Scan for the cell matching the given text and deliver its (X, Y) coordinate at center. 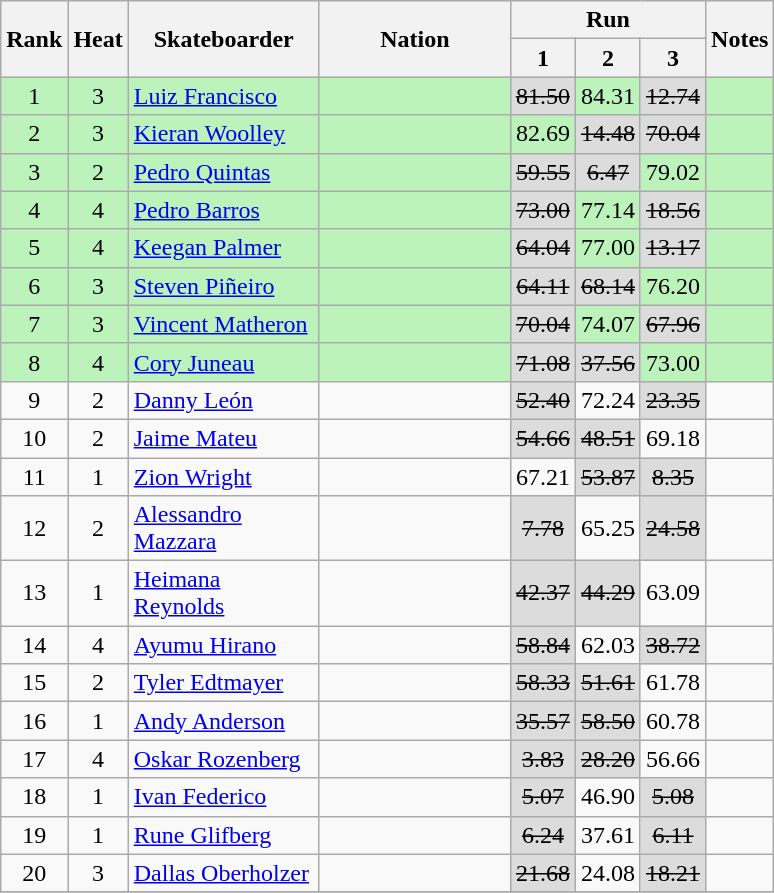
19 (34, 835)
64.04 (542, 248)
63.09 (672, 594)
72.24 (608, 400)
Tyler Edtmayer (224, 683)
21.68 (542, 873)
Oskar Rozenberg (224, 759)
Andy Anderson (224, 721)
84.31 (608, 96)
3.83 (542, 759)
Dallas Oberholzer (224, 873)
81.50 (542, 96)
Alessandro Mazzara (224, 528)
Skateboarder (224, 39)
46.90 (608, 797)
28.20 (608, 759)
58.33 (542, 683)
Cory Juneau (224, 362)
6.24 (542, 835)
Nation (414, 39)
42.37 (542, 594)
48.51 (608, 438)
58.84 (542, 645)
13.17 (672, 248)
61.78 (672, 683)
6.47 (608, 172)
Ayumu Hirano (224, 645)
Rank (34, 39)
15 (34, 683)
54.66 (542, 438)
37.61 (608, 835)
20 (34, 873)
14 (34, 645)
6.11 (672, 835)
Heat (98, 39)
8.35 (672, 477)
7.78 (542, 528)
8 (34, 362)
24.08 (608, 873)
44.29 (608, 594)
77.14 (608, 210)
Notes (740, 39)
11 (34, 477)
74.07 (608, 324)
7 (34, 324)
Run (608, 20)
Kieran Woolley (224, 134)
67.96 (672, 324)
5.07 (542, 797)
59.55 (542, 172)
Pedro Quintas (224, 172)
6 (34, 286)
Steven Piñeiro (224, 286)
Keegan Palmer (224, 248)
38.72 (672, 645)
64.11 (542, 286)
77.00 (608, 248)
9 (34, 400)
79.02 (672, 172)
67.21 (542, 477)
58.50 (608, 721)
60.78 (672, 721)
14.48 (608, 134)
16 (34, 721)
68.14 (608, 286)
37.56 (608, 362)
Vincent Matheron (224, 324)
53.87 (608, 477)
18.56 (672, 210)
82.69 (542, 134)
24.58 (672, 528)
17 (34, 759)
62.03 (608, 645)
71.08 (542, 362)
Pedro Barros (224, 210)
Zion Wright (224, 477)
10 (34, 438)
69.18 (672, 438)
12 (34, 528)
18 (34, 797)
5.08 (672, 797)
18.21 (672, 873)
5 (34, 248)
65.25 (608, 528)
76.20 (672, 286)
Ivan Federico (224, 797)
Jaime Mateu (224, 438)
12.74 (672, 96)
Rune Glifberg (224, 835)
Danny León (224, 400)
51.61 (608, 683)
23.35 (672, 400)
35.57 (542, 721)
56.66 (672, 759)
Luiz Francisco (224, 96)
13 (34, 594)
Heimana Reynolds (224, 594)
52.40 (542, 400)
